Search for the cell housing the specified text and yield its (x, y) center coordinate. 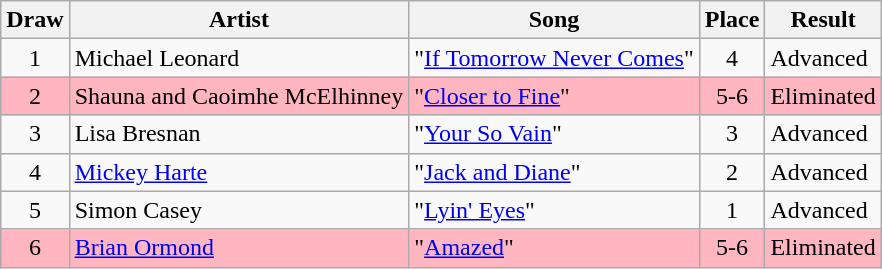
Place (732, 20)
"Closer to Fine" (554, 96)
Simon Casey (239, 210)
Shauna and Caoimhe McElhinney (239, 96)
"Jack and Diane" (554, 172)
Artist (239, 20)
6 (35, 248)
"Amazed" (554, 248)
Mickey Harte (239, 172)
Michael Leonard (239, 58)
"Your So Vain" (554, 134)
"If Tomorrow Never Comes" (554, 58)
Draw (35, 20)
Lisa Bresnan (239, 134)
Song (554, 20)
Brian Ormond (239, 248)
"Lyin' Eyes" (554, 210)
5 (35, 210)
Result (823, 20)
